Detect which cell encompasses the target text, then output its (X, Y) center coordinate. 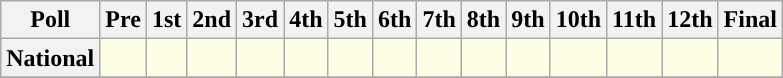
1st (166, 20)
3rd (260, 20)
10th (578, 20)
Poll (50, 20)
Pre (124, 20)
9th (528, 20)
8th (483, 20)
2nd (212, 20)
4th (306, 20)
11th (634, 20)
National (50, 58)
7th (439, 20)
6th (394, 20)
12th (690, 20)
Final (750, 20)
5th (350, 20)
